Find where the given text appears and provide that cell's center as (X, Y) coordinate. 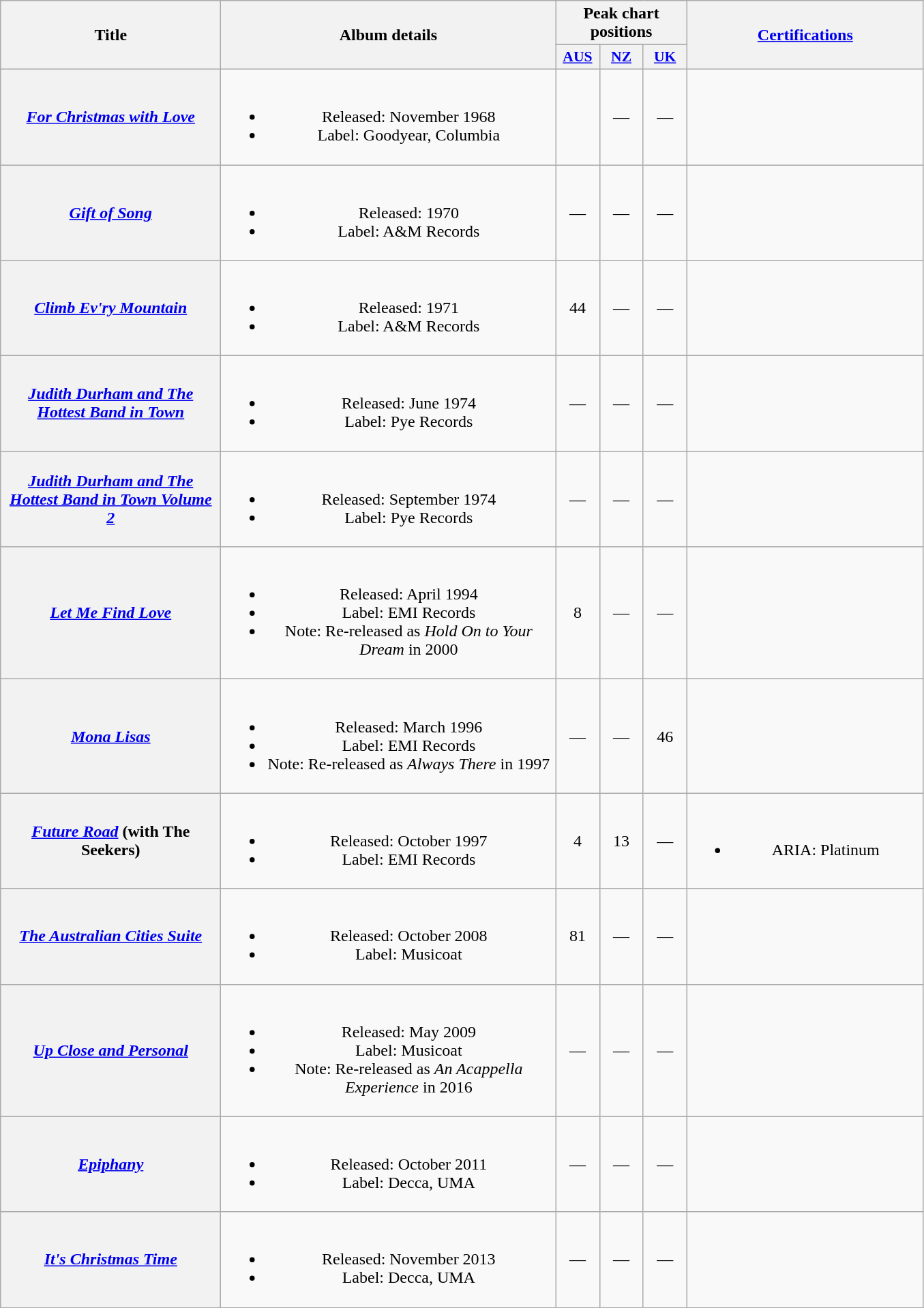
Released: November 2013Label: Decca, UMA (389, 1260)
81 (578, 936)
Certifications (805, 35)
UK (665, 57)
Released: June 1974Label: Pye Records (389, 404)
Gift of Song (110, 213)
Released: April 1994Label: EMI RecordsNote: Re-released as Hold On to Your Dream in 2000 (389, 613)
ARIA: Platinum (805, 841)
Released: November 1968Label: Goodyear, Columbia (389, 117)
Peak chart positions (621, 23)
Future Road (with The Seekers) (110, 841)
It's Christmas Time (110, 1260)
NZ (621, 57)
Up Close and Personal (110, 1050)
Climb Ev'ry Mountain (110, 308)
4 (578, 841)
13 (621, 841)
Released: 1970Label: A&M Records (389, 213)
Released: October 2008Label: Musicoat (389, 936)
Released: May 2009Label: MusicoatNote: Re-released as An Acappella Experience in 2016 (389, 1050)
Released: September 1974Label: Pye Records (389, 499)
Judith Durham and The Hottest Band in Town Volume 2 (110, 499)
Released: October 1997Label: EMI Records (389, 841)
46 (665, 737)
8 (578, 613)
44 (578, 308)
The Australian Cities Suite (110, 936)
Judith Durham and The Hottest Band in Town (110, 404)
Mona Lisas (110, 737)
Title (110, 35)
Let Me Find Love (110, 613)
Released: October 2011Label: Decca, UMA (389, 1164)
Released: March 1996Label: EMI RecordsNote: Re-released as Always There in 1997 (389, 737)
Album details (389, 35)
Epiphany (110, 1164)
For Christmas with Love (110, 117)
Released: 1971Label: A&M Records (389, 308)
AUS (578, 57)
